Extract the (X, Y) coordinate from the center of the cell holding the provided text.  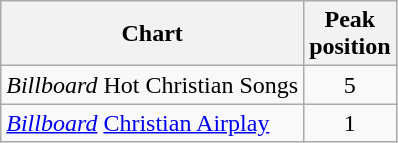
Billboard Hot Christian Songs (152, 85)
Billboard Christian Airplay (152, 123)
Peakposition (350, 34)
Chart (152, 34)
1 (350, 123)
5 (350, 85)
